Return [x, y] of the center of cell containing provided text 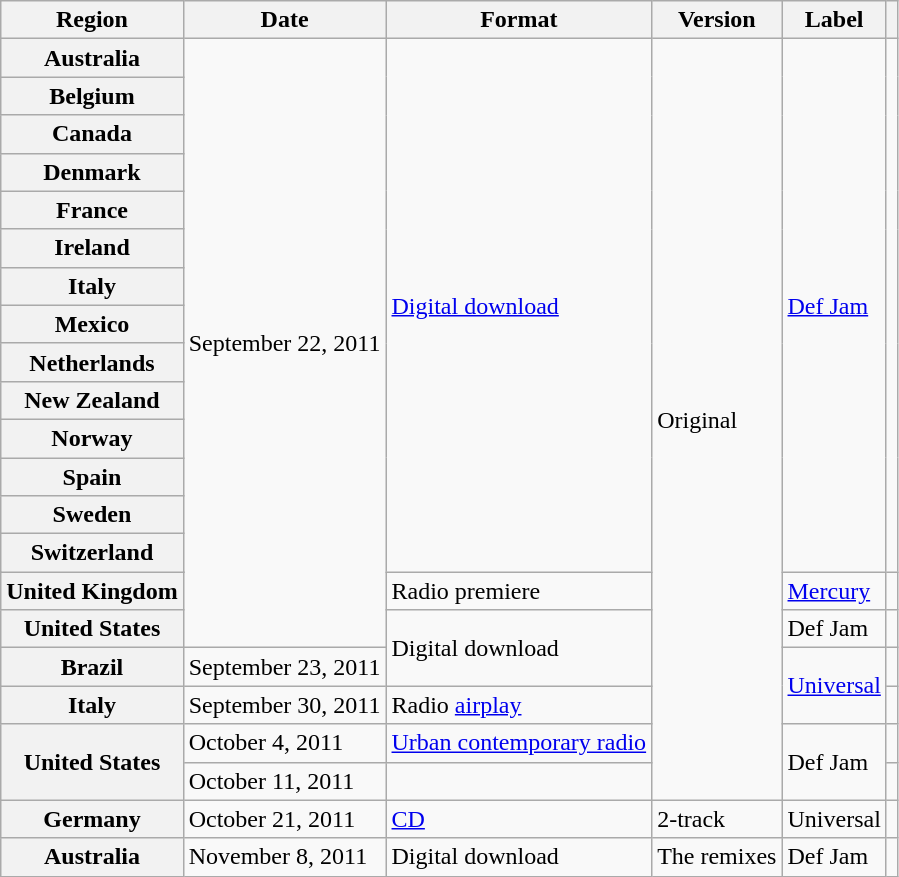
New Zealand [92, 400]
Format [519, 20]
Belgium [92, 96]
Radio premiere [519, 591]
Mercury [834, 591]
Brazil [92, 667]
Netherlands [92, 362]
Version [717, 20]
October 21, 2011 [284, 819]
September 23, 2011 [284, 667]
CD [519, 819]
Urban contemporary radio [519, 743]
September 30, 2011 [284, 705]
Original [717, 420]
Sweden [92, 515]
Spain [92, 477]
Norway [92, 438]
Label [834, 20]
Ireland [92, 248]
October 4, 2011 [284, 743]
Region [92, 20]
France [92, 210]
Date [284, 20]
October 11, 2011 [284, 781]
2-track [717, 819]
November 8, 2011 [284, 857]
Radio airplay [519, 705]
United Kingdom [92, 591]
Denmark [92, 172]
Mexico [92, 324]
Germany [92, 819]
Switzerland [92, 553]
The remixes [717, 857]
Canada [92, 134]
September 22, 2011 [284, 344]
